Pinpoint the cell where the given text exists, returning its [x, y] midpoint coordinate. 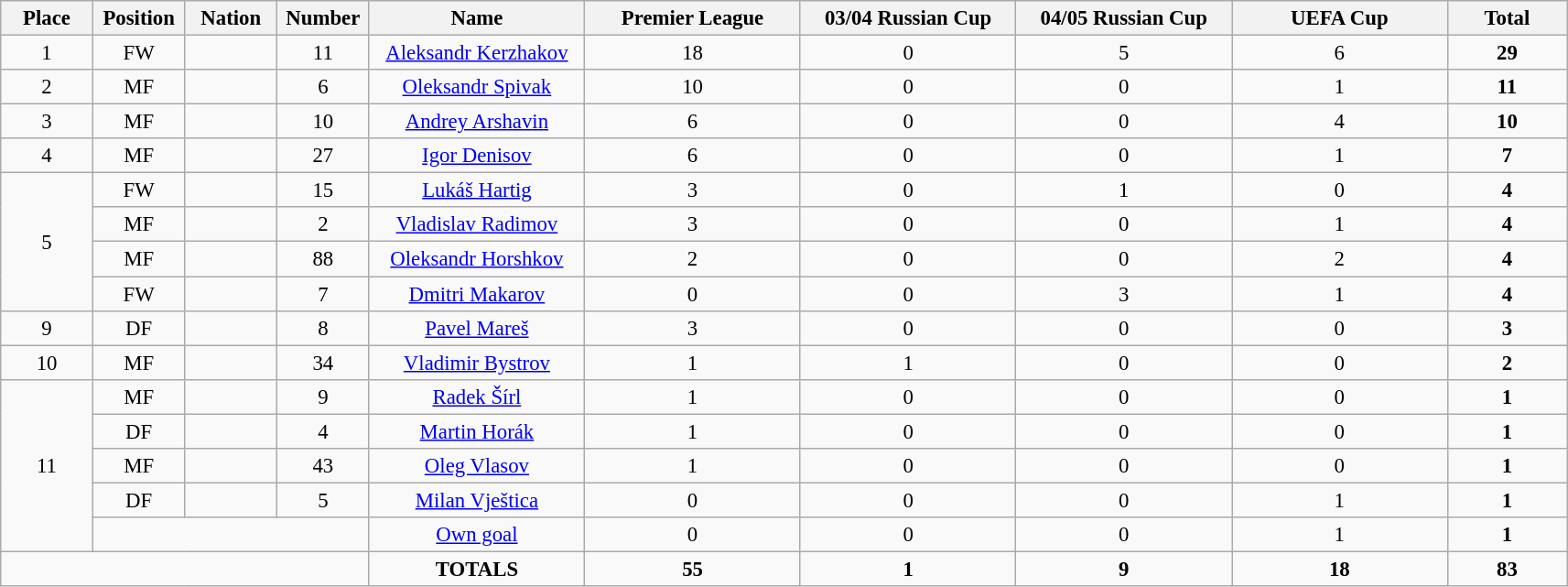
27 [324, 156]
Name [477, 18]
Number [324, 18]
55 [693, 569]
Martin Horák [477, 431]
UEFA Cup [1340, 18]
Premier League [693, 18]
03/04 Russian Cup [908, 18]
Lukáš Hartig [477, 190]
83 [1507, 569]
Dmitri Makarov [477, 294]
8 [324, 328]
Oleg Vlasov [477, 466]
Aleksandr Kerzhakov [477, 53]
Oleksandr Horshkov [477, 259]
Oleksandr Spivak [477, 87]
Total [1507, 18]
Igor Denisov [477, 156]
88 [324, 259]
TOTALS [477, 569]
Vladislav Radimov [477, 224]
Nation [231, 18]
29 [1507, 53]
Own goal [477, 535]
Radek Šírl [477, 397]
Vladimir Bystrov [477, 363]
04/05 Russian Cup [1124, 18]
43 [324, 466]
Pavel Mareš [477, 328]
Place [48, 18]
15 [324, 190]
Andrey Arshavin [477, 122]
34 [324, 363]
Milan Vještica [477, 500]
Position [139, 18]
